Provide the (x, y) coordinate of the cell's center where the given text is located.  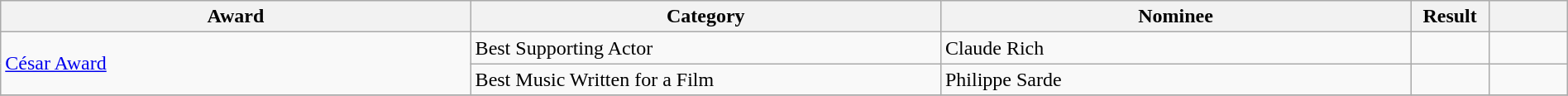
Award (236, 17)
Category (705, 17)
Claude Rich (1175, 48)
Best Music Written for a Film (705, 79)
Nominee (1175, 17)
César Award (236, 64)
Best Supporting Actor (705, 48)
Result (1451, 17)
Philippe Sarde (1175, 79)
